Provide the [X, Y] coordinate of the cell's center where the given text is located.  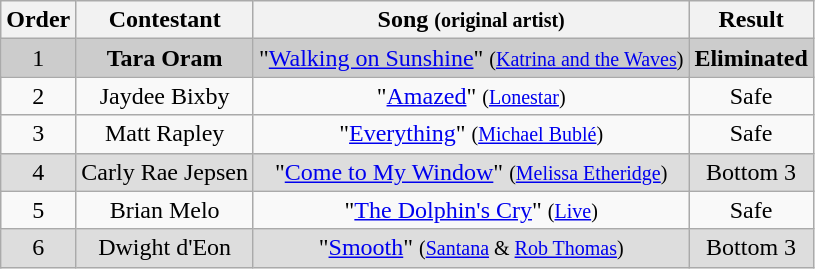
"Smooth" (Santana & Rob Thomas) [470, 248]
1 [38, 58]
"Come to My Window" (Melissa Etheridge) [470, 172]
Carly Rae Jepsen [165, 172]
Eliminated [751, 58]
5 [38, 210]
Dwight d'Eon [165, 248]
Matt Rapley [165, 134]
Order [38, 20]
Tara Oram [165, 58]
Result [751, 20]
3 [38, 134]
"Everything" (Michael Bublé) [470, 134]
"Amazed" (Lonestar) [470, 96]
Song (original artist) [470, 20]
"Walking on Sunshine" (Katrina and the Waves) [470, 58]
Contestant [165, 20]
2 [38, 96]
Brian Melo [165, 210]
Jaydee Bixby [165, 96]
"The Dolphin's Cry" (Live) [470, 210]
4 [38, 172]
6 [38, 248]
